Extract the (X, Y) coordinate from the center of the cell holding the provided text.  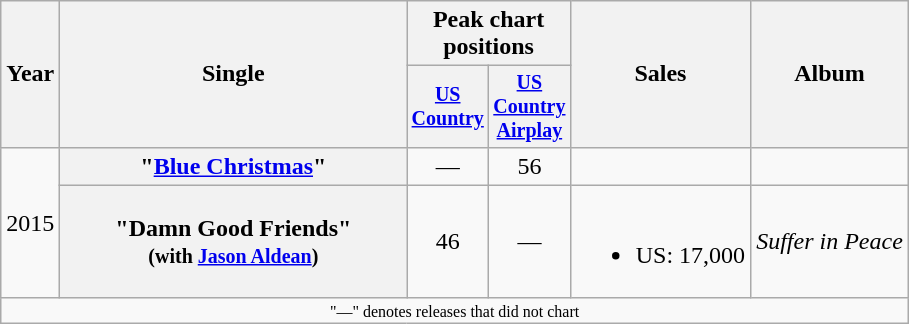
Year (30, 74)
US Country (448, 106)
Peak chartpositions (488, 34)
Suffer in Peace (830, 242)
"Damn Good Friends"(with Jason Aldean) (234, 242)
US: 17,000 (660, 242)
Single (234, 74)
46 (448, 242)
2015 (30, 222)
"—" denotes releases that did not chart (455, 310)
56 (530, 166)
"Blue Christmas" (234, 166)
Album (830, 74)
Sales (660, 74)
US Country Airplay (530, 106)
